Find where the given text appears and provide that cell's center as [X, Y] coordinate. 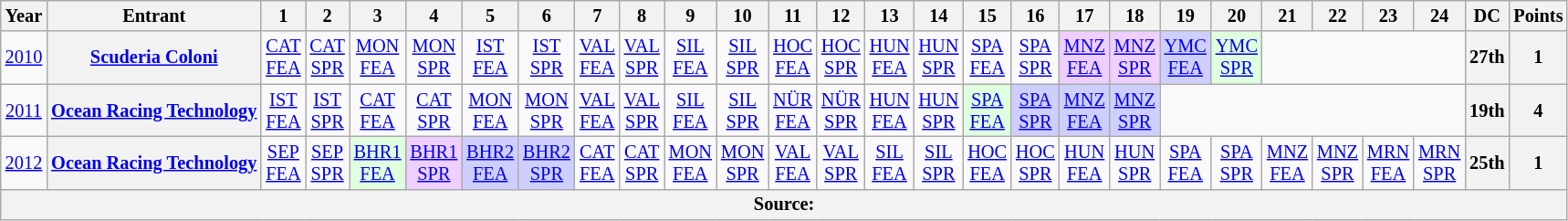
18 [1135, 16]
Year [24, 16]
17 [1084, 16]
MRNFEA [1388, 163]
YMCFEA [1186, 58]
2010 [24, 58]
22 [1338, 16]
6 [547, 16]
5 [490, 16]
11 [792, 16]
SEPSPR [327, 163]
24 [1439, 16]
Source: [785, 205]
3 [378, 16]
BHR1FEA [378, 163]
MRNSPR [1439, 163]
BHR1SPR [434, 163]
Scuderia Coloni [153, 58]
NÜRSPR [841, 110]
16 [1035, 16]
15 [988, 16]
10 [743, 16]
YMCSPR [1237, 58]
9 [690, 16]
Entrant [153, 16]
19 [1186, 16]
Points [1538, 16]
19th [1487, 110]
BHR2FEA [490, 163]
SEPFEA [283, 163]
NÜRFEA [792, 110]
27th [1487, 58]
DC [1487, 16]
20 [1237, 16]
2 [327, 16]
12 [841, 16]
BHR2SPR [547, 163]
2012 [24, 163]
14 [938, 16]
25th [1487, 163]
7 [597, 16]
13 [890, 16]
21 [1287, 16]
8 [643, 16]
23 [1388, 16]
2011 [24, 110]
